From the cell containing the given text, extract its center point as [x, y] coordinate. 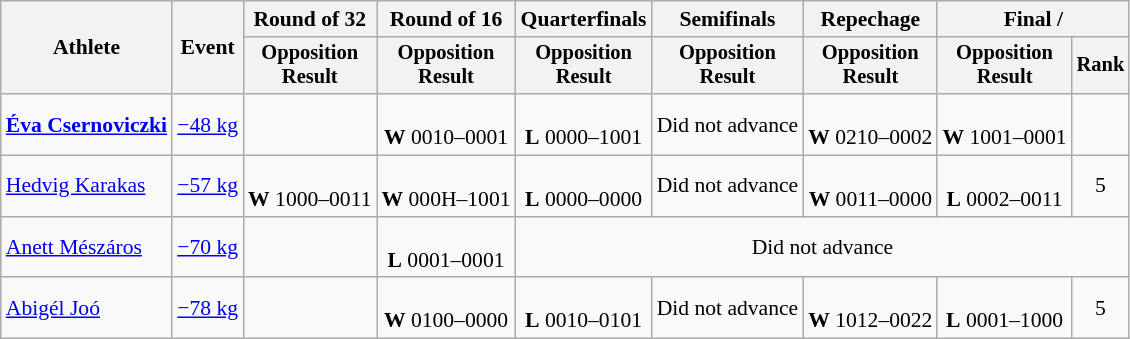
Round of 32 [310, 19]
−48 kg [208, 124]
W 0100–0000 [446, 308]
L 0000–0000 [584, 186]
L 0002–0011 [1004, 186]
Éva Csernoviczki [86, 124]
Quarterfinals [584, 19]
L 0001–1000 [1004, 308]
W 0010–0001 [446, 124]
Round of 16 [446, 19]
L 0000–1001 [584, 124]
−70 kg [208, 248]
Repechage [870, 19]
Semifinals [728, 19]
W 1000–0011 [310, 186]
W 000H–1001 [446, 186]
−57 kg [208, 186]
L 0010–0101 [584, 308]
W 0210–0002 [870, 124]
Athlete [86, 48]
−78 kg [208, 308]
Final / [1033, 19]
Abigél Joó [86, 308]
W 0011–0000 [870, 186]
Hedvig Karakas [86, 186]
W 1012–0022 [870, 308]
Event [208, 48]
Rank [1101, 66]
L 0001–0001 [446, 248]
Anett Mészáros [86, 248]
W 1001–0001 [1004, 124]
